Locate the cell with the specified text and output its (X, Y) center coordinate. 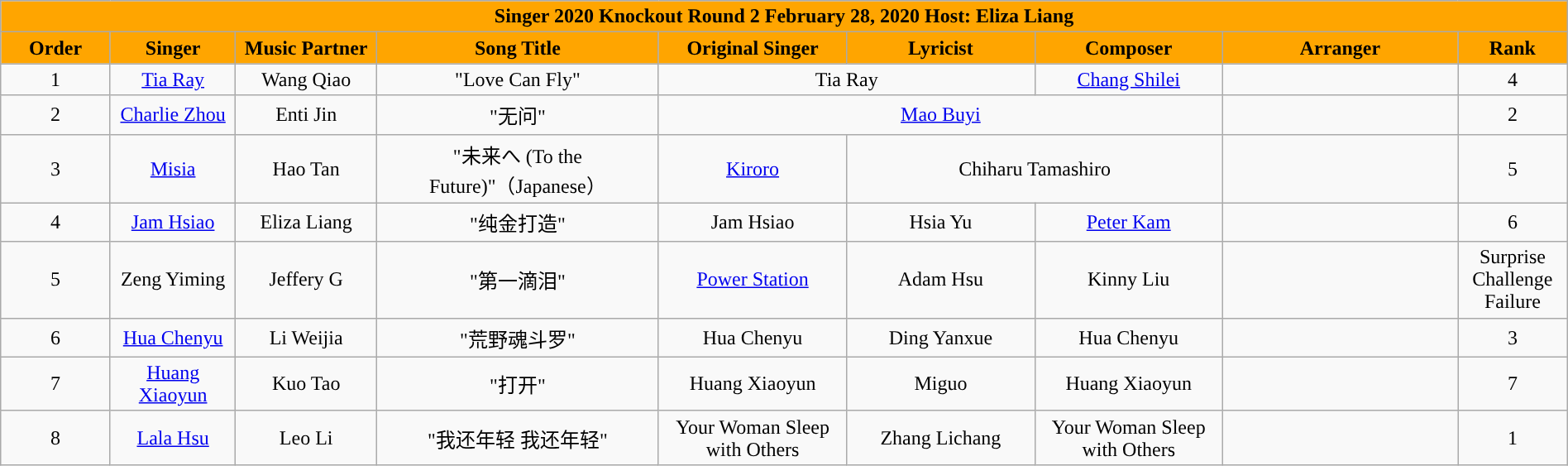
Surprise Challenge Failure (1513, 280)
Composer (1128, 48)
Chiharu Tamashiro (1035, 169)
"纯金打造" (518, 222)
Li Weijia (306, 338)
Hsia Yu (941, 222)
Adam Hsu (941, 280)
Kiroro (753, 169)
Miguo (941, 384)
Power Station (753, 280)
Lyricist (941, 48)
Original Singer (753, 48)
Kinny Liu (1128, 280)
Order (56, 48)
Singer (173, 48)
Hao Tan (306, 169)
Song Title (518, 48)
"打开" (518, 384)
"无问" (518, 114)
"Love Can Fly" (518, 79)
8 (56, 437)
Arranger (1340, 48)
Rank (1513, 48)
Zeng Yiming (173, 280)
"第一滴泪" (518, 280)
Ding Yanxue (941, 338)
Music Partner (306, 48)
Jeffery G (306, 280)
Mao Buyi (940, 114)
Peter Kam (1128, 222)
Zhang Lichang (941, 437)
Enti Jin (306, 114)
Wang Qiao (306, 79)
Misia (173, 169)
Singer 2020 Knockout Round 2 February 28, 2020 Host: Eliza Liang (784, 17)
Charlie Zhou (173, 114)
Leo Li (306, 437)
Eliza Liang (306, 222)
Chang Shilei (1128, 79)
"未来へ (To the Future)"（Japanese） (518, 169)
"我还年轻 我还年轻" (518, 437)
"荒野魂斗罗" (518, 338)
Kuo Tao (306, 384)
Lala Hsu (173, 437)
